Return [x, y] of the center of cell containing provided text 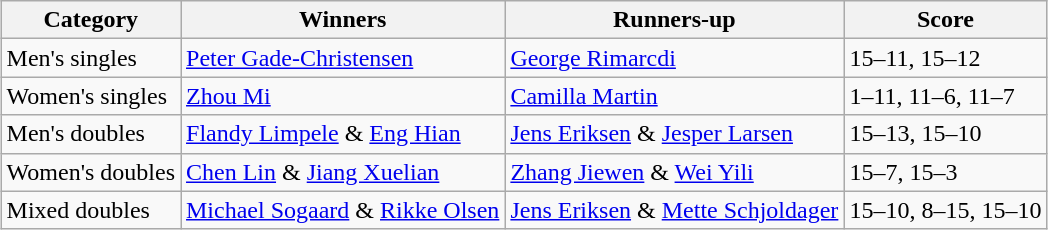
Men's doubles [90, 134]
George Rimarcdi [674, 58]
Jens Eriksen & Mette Schjoldager [674, 210]
Peter Gade-Christensen [342, 58]
15–7, 15–3 [946, 172]
15–13, 15–10 [946, 134]
Michael Sogaard & Rikke Olsen [342, 210]
Jens Eriksen & Jesper Larsen [674, 134]
Runners-up [674, 20]
1–11, 11–6, 11–7 [946, 96]
Women's doubles [90, 172]
15–11, 15–12 [946, 58]
Men's singles [90, 58]
Zhang Jiewen & Wei Yili [674, 172]
Flandy Limpele & Eng Hian [342, 134]
Chen Lin & Jiang Xuelian [342, 172]
Winners [342, 20]
Women's singles [90, 96]
Camilla Martin [674, 96]
Mixed doubles [90, 210]
15–10, 8–15, 15–10 [946, 210]
Zhou Mi [342, 96]
Score [946, 20]
Category [90, 20]
